Determine the [x, y] coordinate at the center of the cell enclosing the given text.  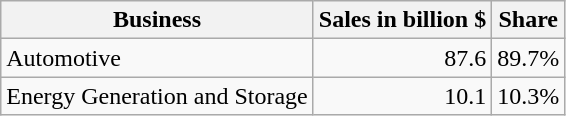
Sales in billion $ [402, 20]
Energy Generation and Storage [158, 96]
Automotive [158, 58]
10.1 [402, 96]
Share [528, 20]
10.3% [528, 96]
Business [158, 20]
89.7% [528, 58]
87.6 [402, 58]
